Return [X, Y] of the center of cell containing provided text 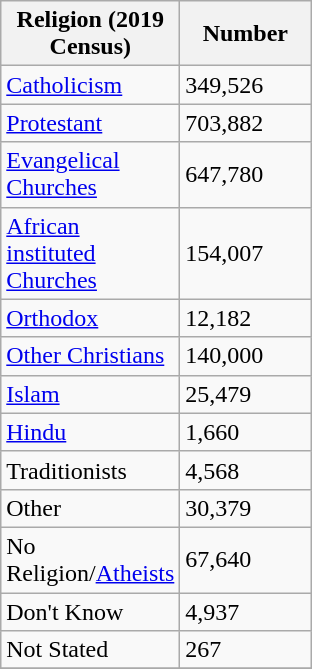
349,526 [246, 85]
25,479 [246, 394]
647,780 [246, 174]
12,182 [246, 318]
154,007 [246, 253]
1,660 [246, 432]
African instituted Churches [90, 253]
30,379 [246, 508]
Islam [90, 394]
Hindu [90, 432]
Catholicism [90, 85]
Protestant [90, 123]
267 [246, 650]
4,937 [246, 611]
703,882 [246, 123]
4,568 [246, 470]
Other Christians [90, 356]
Not Stated [90, 650]
Other [90, 508]
Evangelical Churches [90, 174]
Don't Know [90, 611]
No Religion/Atheists [90, 560]
Orthodox [90, 318]
Religion (2019 Census) [90, 34]
Traditionists [90, 470]
140,000 [246, 356]
67,640 [246, 560]
Number [246, 34]
